Extract the (x, y) coordinate from the center of the cell holding the provided text.  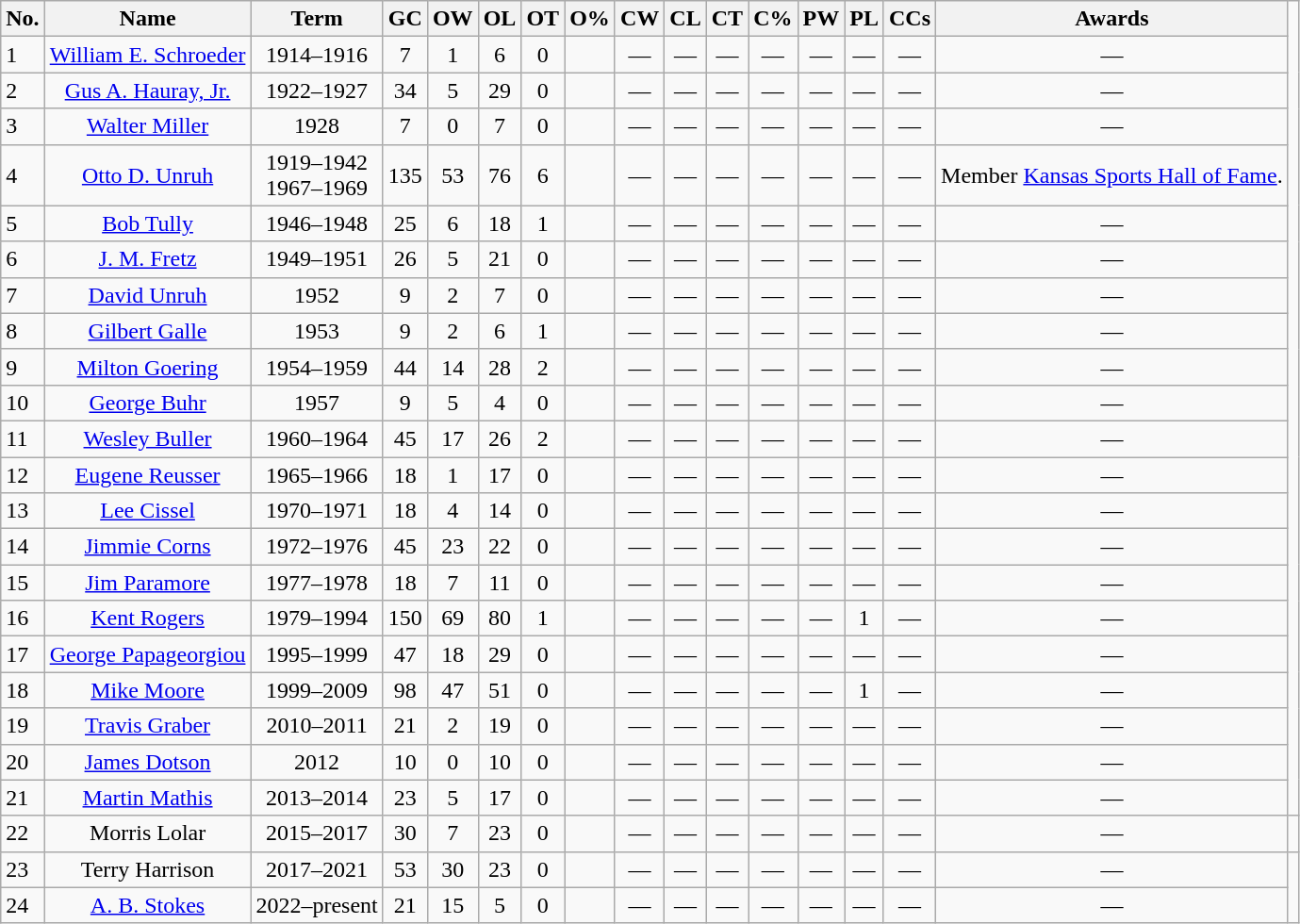
Walter Miller (147, 126)
Wesley Buller (147, 438)
150 (405, 619)
Otto D. Unruh (147, 175)
1960–1964 (317, 438)
Lee Cissel (147, 511)
No. (23, 19)
28 (500, 367)
CCs (909, 19)
CT (727, 19)
Awards (1112, 19)
1954–1959 (317, 367)
80 (500, 619)
12 (23, 474)
Member Kansas Sports Hall of Fame. (1112, 175)
GC (405, 19)
2012 (317, 762)
2013–2014 (317, 798)
George Buhr (147, 403)
Gilbert Galle (147, 331)
1965–1966 (317, 474)
Eugene Reusser (147, 474)
98 (405, 690)
James Dotson (147, 762)
Travis Graber (147, 726)
51 (500, 690)
1972–1976 (317, 547)
16 (23, 619)
Martin Mathis (147, 798)
OL (500, 19)
2010–2011 (317, 726)
1946–1948 (317, 223)
George Papageorgiou (147, 654)
1957 (317, 403)
O% (590, 19)
2017–2021 (317, 869)
Terry Harrison (147, 869)
CW (639, 19)
C% (773, 19)
1953 (317, 331)
Kent Rogers (147, 619)
3 (23, 126)
24 (23, 905)
PW (821, 19)
J. M. Fretz (147, 259)
1914–1916 (317, 55)
Jimmie Corns (147, 547)
1977–1978 (317, 583)
Mike Moore (147, 690)
CL (685, 19)
Name (147, 19)
20 (23, 762)
1952 (317, 295)
Jim Paramore (147, 583)
1999–2009 (317, 690)
Term (317, 19)
1919–19421967–1969 (317, 175)
Milton Goering (147, 367)
1949–1951 (317, 259)
69 (453, 619)
2015–2017 (317, 833)
William E. Schroeder (147, 55)
A. B. Stokes (147, 905)
Bob Tully (147, 223)
Gus A. Hauray, Jr. (147, 91)
135 (405, 175)
76 (500, 175)
PL (864, 19)
1995–1999 (317, 654)
8 (23, 331)
44 (405, 367)
David Unruh (147, 295)
25 (405, 223)
OT (543, 19)
1970–1971 (317, 511)
1979–1994 (317, 619)
1928 (317, 126)
OW (453, 19)
13 (23, 511)
Morris Lolar (147, 833)
1922–1927 (317, 91)
2022–present (317, 905)
34 (405, 91)
